From the cell containing the given text, extract its center point as [x, y] coordinate. 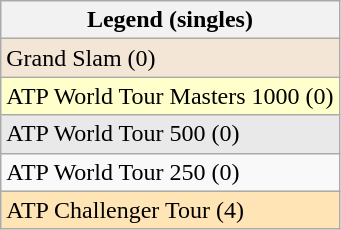
ATP World Tour 500 (0) [170, 134]
ATP Challenger Tour (4) [170, 210]
ATP World Tour Masters 1000 (0) [170, 96]
ATP World Tour 250 (0) [170, 172]
Legend (singles) [170, 20]
Grand Slam (0) [170, 58]
